Identify which cell holds the provided text, then report its (x, y) central coordinate. 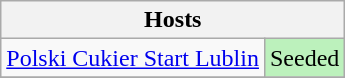
Hosts (173, 20)
Polski Cukier Start Lublin (133, 58)
Seeded (304, 58)
